Extract the (X, Y) coordinate from the center of the cell holding the provided text.  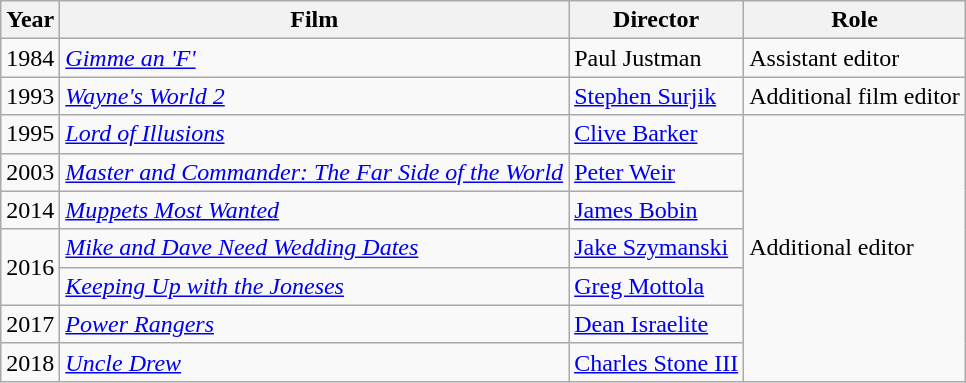
Lord of Illusions (314, 134)
Stephen Surjik (656, 96)
Charles Stone III (656, 362)
James Bobin (656, 210)
2016 (30, 267)
2014 (30, 210)
1984 (30, 58)
Paul Justman (656, 58)
Keeping Up with the Joneses (314, 286)
Additional film editor (855, 96)
2017 (30, 324)
Jake Szymanski (656, 248)
Wayne's World 2 (314, 96)
Muppets Most Wanted (314, 210)
Uncle Drew (314, 362)
Year (30, 20)
Director (656, 20)
Mike and Dave Need Wedding Dates (314, 248)
Peter Weir (656, 172)
Role (855, 20)
2003 (30, 172)
Clive Barker (656, 134)
1993 (30, 96)
1995 (30, 134)
Gimme an 'F' (314, 58)
Greg Mottola (656, 286)
Power Rangers (314, 324)
Assistant editor (855, 58)
Dean Israelite (656, 324)
Additional editor (855, 248)
2018 (30, 362)
Film (314, 20)
Master and Commander: The Far Side of the World (314, 172)
